Identify which cell holds the provided text, then report its [X, Y] central coordinate. 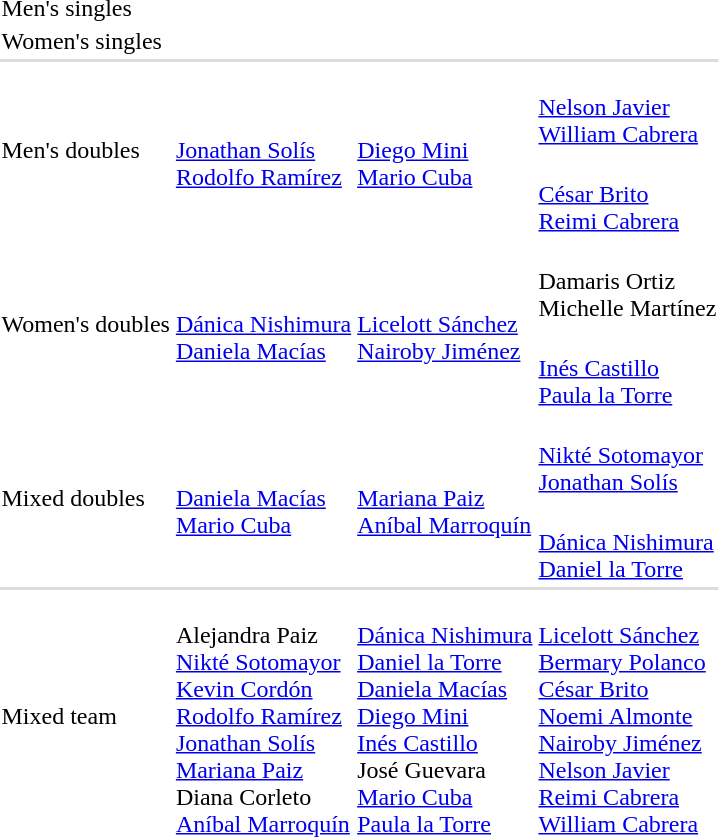
Licelott SánchezNairoby Jiménez [445, 324]
Jonathan SolísRodolfo Ramírez [263, 150]
Dánica NishimuraDaniela Macías [263, 324]
Women's singles [86, 41]
Damaris OrtizMichelle Martínez [628, 281]
Diego MiniMario Cuba [445, 150]
Mariana PaizAníbal Marroquín [445, 498]
César BritoReimi Cabrera [628, 194]
Nelson JavierWilliam Cabrera [628, 107]
Daniela MacíasMario Cuba [263, 498]
Nikté SotomayorJonathan Solís [628, 455]
Dánica NishimuraDaniel la Torre [628, 542]
Mixed doubles [86, 498]
Men's doubles [86, 150]
Inés CastilloPaula la Torre [628, 368]
Women's doubles [86, 324]
